Detect which cell encompasses the target text, then output its (X, Y) center coordinate. 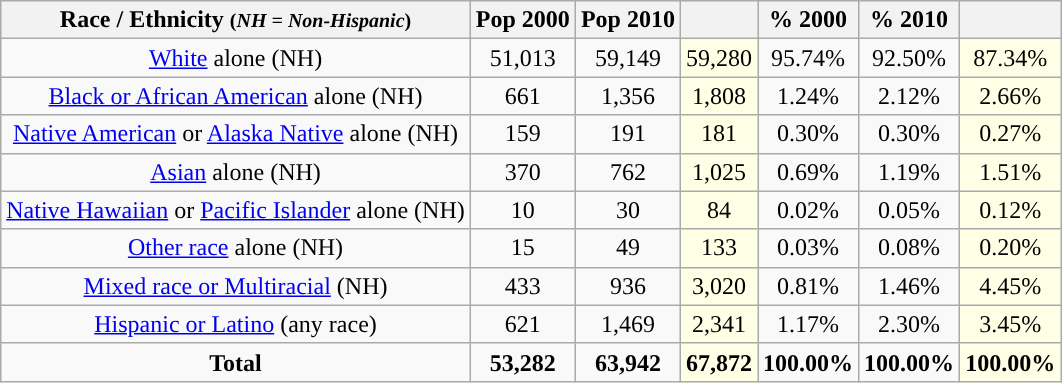
67,872 (718, 362)
84 (718, 210)
1,356 (628, 96)
0.02% (808, 210)
433 (522, 286)
370 (522, 172)
15 (522, 248)
3,020 (718, 286)
0.12% (1010, 210)
53,282 (522, 362)
661 (522, 96)
Mixed race or Multiracial (NH) (236, 286)
1,469 (628, 324)
30 (628, 210)
1.51% (1010, 172)
2,341 (718, 324)
White alone (NH) (236, 58)
Hispanic or Latino (any race) (236, 324)
4.45% (1010, 286)
Black or African American alone (NH) (236, 96)
% 2010 (910, 20)
133 (718, 248)
0.20% (1010, 248)
92.50% (910, 58)
59,149 (628, 58)
159 (522, 134)
3.45% (1010, 324)
Pop 2000 (522, 20)
Race / Ethnicity (NH = Non-Hispanic) (236, 20)
10 (522, 210)
1,808 (718, 96)
1.46% (910, 286)
0.05% (910, 210)
% 2000 (808, 20)
762 (628, 172)
Pop 2010 (628, 20)
2.66% (1010, 96)
191 (628, 134)
Native American or Alaska Native alone (NH) (236, 134)
0.27% (1010, 134)
1.24% (808, 96)
2.12% (910, 96)
51,013 (522, 58)
49 (628, 248)
Asian alone (NH) (236, 172)
0.08% (910, 248)
1,025 (718, 172)
2.30% (910, 324)
Other race alone (NH) (236, 248)
59,280 (718, 58)
Native Hawaiian or Pacific Islander alone (NH) (236, 210)
0.69% (808, 172)
0.81% (808, 286)
95.74% (808, 58)
1.19% (910, 172)
Total (236, 362)
936 (628, 286)
181 (718, 134)
1.17% (808, 324)
87.34% (1010, 58)
63,942 (628, 362)
621 (522, 324)
0.03% (808, 248)
